For the text-containing cell, return its midpoint in [x, y] coordinate format. 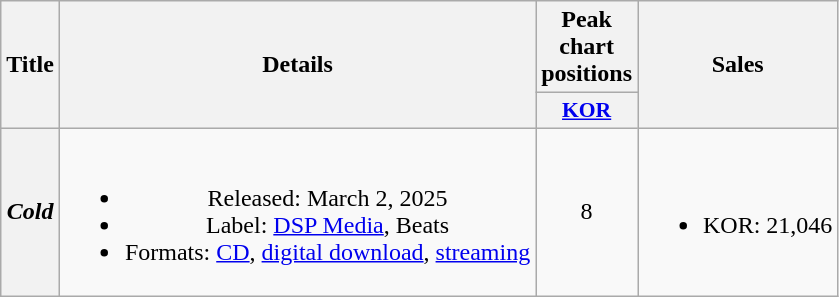
Peak chart positions [587, 47]
Released: March 2, 2025Label: DSP Media, BeatsFormats: CD, digital download, streaming [297, 212]
Title [30, 65]
8 [587, 212]
Sales [738, 65]
KOR [587, 111]
KOR: 21,046 [738, 212]
Cold [30, 212]
Details [297, 65]
